Provide the [X, Y] coordinate of the cell's center where the given text is located.  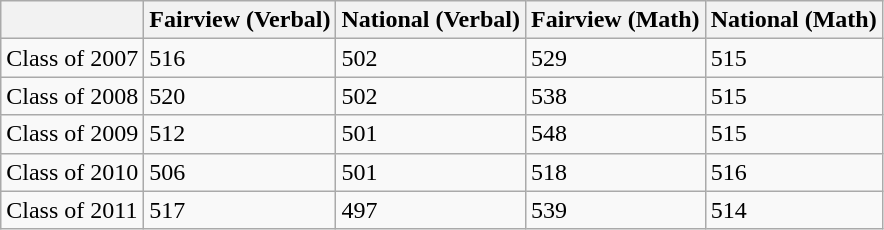
514 [794, 210]
National (Math) [794, 20]
548 [615, 134]
Fairview (Verbal) [240, 20]
506 [240, 172]
497 [431, 210]
Class of 2010 [72, 172]
538 [615, 96]
Class of 2008 [72, 96]
Fairview (Math) [615, 20]
518 [615, 172]
539 [615, 210]
512 [240, 134]
Class of 2009 [72, 134]
529 [615, 58]
National (Verbal) [431, 20]
517 [240, 210]
Class of 2007 [72, 58]
520 [240, 96]
Class of 2011 [72, 210]
